Return (X, Y) of the center of cell containing provided text 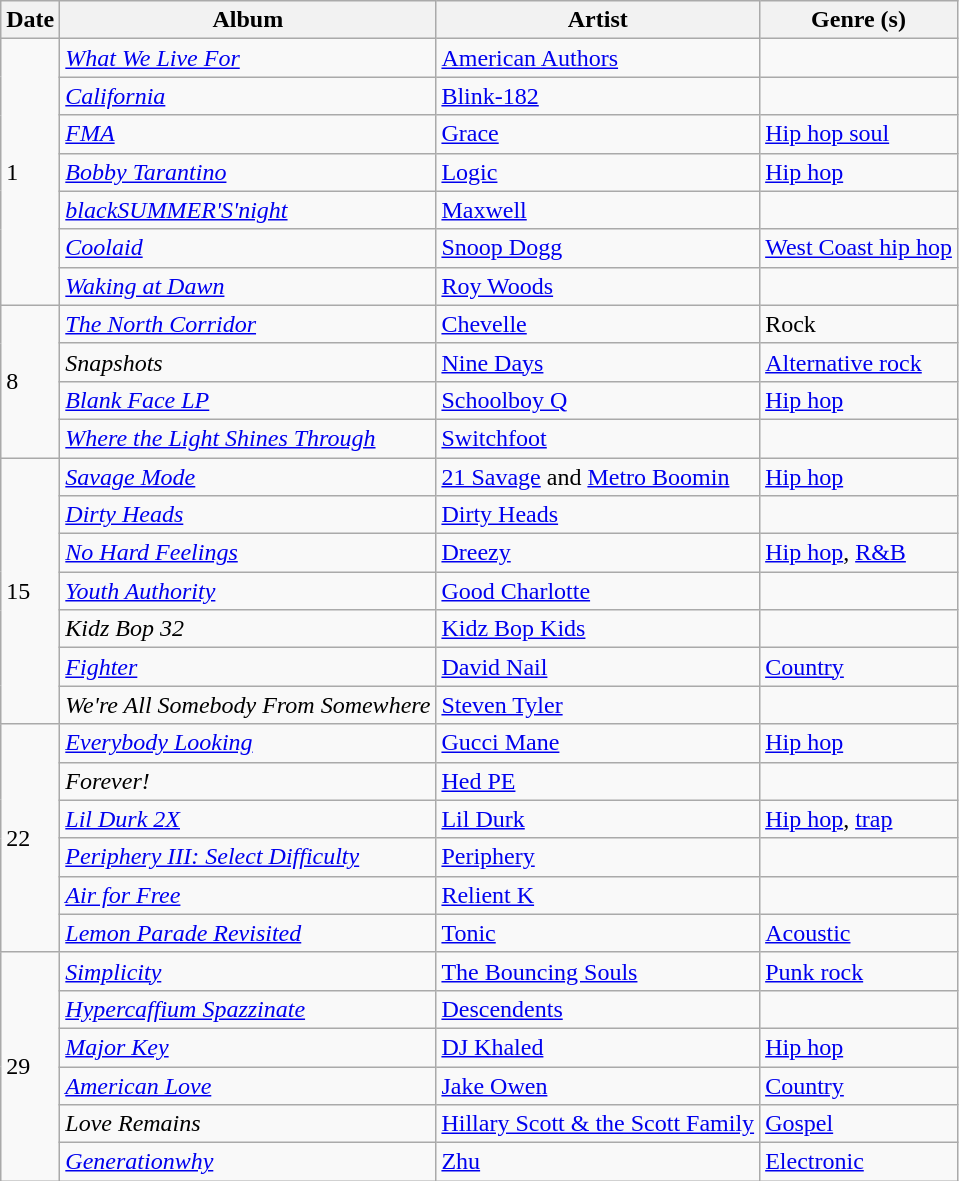
Date (30, 20)
Periphery III: Select Difficulty (248, 857)
What We Live For (248, 58)
Switchfoot (598, 438)
Hed PE (598, 781)
Steven Tyler (598, 705)
The Bouncing Souls (598, 971)
No Hard Feelings (248, 553)
Air for Free (248, 895)
Maxwell (598, 210)
Where the Light Shines Through (248, 438)
22 (30, 838)
DJ Khaled (598, 1047)
The North Corridor (248, 324)
We're All Somebody From Somewhere (248, 705)
Electronic (859, 1162)
Simplicity (248, 971)
West Coast hip hop (859, 248)
Acoustic (859, 933)
Punk rock (859, 971)
8 (30, 381)
15 (30, 591)
Everybody Looking (248, 743)
Forever! (248, 781)
Hip hop soul (859, 134)
Blink-182 (598, 96)
Rock (859, 324)
Snapshots (248, 362)
1 (30, 172)
21 Savage and Metro Boomin (598, 477)
Bobby Tarantino (248, 172)
Blank Face LP (248, 400)
Hip hop, R&B (859, 553)
Nine Days (598, 362)
Tonic (598, 933)
Jake Owen (598, 1085)
Relient K (598, 895)
FMA (248, 134)
Artist (598, 20)
American Authors (598, 58)
Hillary Scott & the Scott Family (598, 1124)
Roy Woods (598, 286)
Schoolboy Q (598, 400)
Hypercaffium Spazzinate (248, 1009)
29 (30, 1066)
Lemon Parade Revisited (248, 933)
Gospel (859, 1124)
Zhu (598, 1162)
Logic (598, 172)
Genre (s) (859, 20)
Kidz Bop 32 (248, 629)
Major Key (248, 1047)
Love Remains (248, 1124)
Album (248, 20)
Grace (598, 134)
Snoop Dogg (598, 248)
Dreezy (598, 553)
Alternative rock (859, 362)
American Love (248, 1085)
David Nail (598, 667)
Lil Durk 2X (248, 819)
Gucci Mane (598, 743)
blackSUMMER'S'night (248, 210)
Kidz Bop Kids (598, 629)
Chevelle (598, 324)
Coolaid (248, 248)
Waking at Dawn (248, 286)
Descendents (598, 1009)
Lil Durk (598, 819)
Hip hop, trap (859, 819)
Generationwhy (248, 1162)
Youth Authority (248, 591)
California (248, 96)
Savage Mode (248, 477)
Good Charlotte (598, 591)
Periphery (598, 857)
Fighter (248, 667)
